Output the (x, y) coordinate of the center of the cell containing the given text.  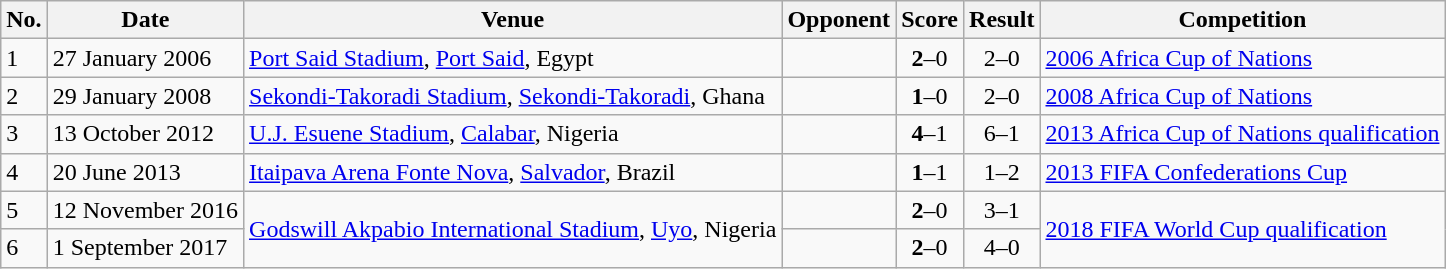
No. (24, 20)
1 September 2017 (145, 248)
6 (24, 248)
4–1 (930, 134)
3–1 (1002, 210)
4–0 (1002, 248)
1–1 (930, 172)
2013 FIFA Confederations Cup (1242, 172)
Opponent (839, 20)
Result (1002, 20)
1 (24, 58)
Venue (513, 20)
29 January 2008 (145, 96)
2008 Africa Cup of Nations (1242, 96)
Itaipava Arena Fonte Nova, Salvador, Brazil (513, 172)
20 June 2013 (145, 172)
4 (24, 172)
6–1 (1002, 134)
2 (24, 96)
U.J. Esuene Stadium, Calabar, Nigeria (513, 134)
1–0 (930, 96)
2006 Africa Cup of Nations (1242, 58)
Competition (1242, 20)
Godswill Akpabio International Stadium, Uyo, Nigeria (513, 229)
12 November 2016 (145, 210)
1–2 (1002, 172)
27 January 2006 (145, 58)
3 (24, 134)
Date (145, 20)
Sekondi-Takoradi Stadium, Sekondi-Takoradi, Ghana (513, 96)
2013 Africa Cup of Nations qualification (1242, 134)
5 (24, 210)
Port Said Stadium, Port Said, Egypt (513, 58)
Score (930, 20)
2018 FIFA World Cup qualification (1242, 229)
13 October 2012 (145, 134)
